Extract the (x, y) coordinate from the center of the cell holding the provided text.  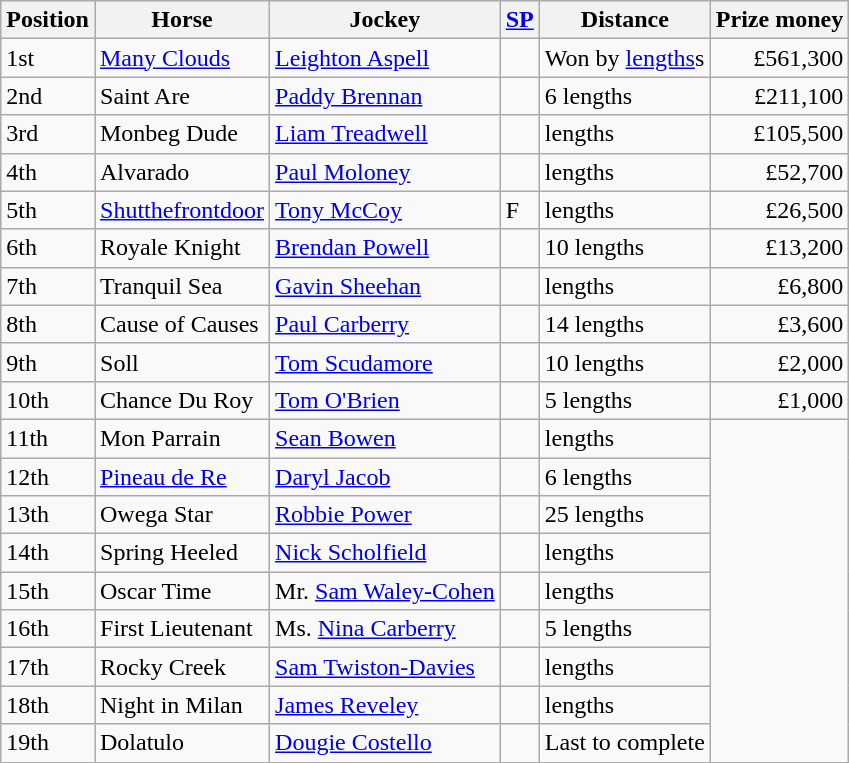
1st (48, 58)
Won by lengthss (624, 58)
£6,800 (779, 286)
Jockey (386, 20)
8th (48, 324)
Spring Heeled (182, 553)
10th (48, 400)
4th (48, 172)
6th (48, 248)
Paddy Brennan (386, 96)
Horse (182, 20)
7th (48, 286)
13th (48, 515)
Sam Twiston-Davies (386, 667)
Dolatulo (182, 743)
16th (48, 629)
Royale Knight (182, 248)
James Reveley (386, 705)
Gavin Sheehan (386, 286)
Oscar Time (182, 591)
£211,100 (779, 96)
Alvarado (182, 172)
Tranquil Sea (182, 286)
Last to complete (624, 743)
19th (48, 743)
Daryl Jacob (386, 477)
Many Clouds (182, 58)
Nick Scholfield (386, 553)
25 lengths (624, 515)
Paul Carberry (386, 324)
Dougie Costello (386, 743)
F (520, 210)
£52,700 (779, 172)
14th (48, 553)
Rocky Creek (182, 667)
£3,600 (779, 324)
£105,500 (779, 134)
Sean Bowen (386, 438)
Saint Are (182, 96)
Shutthefrontdoor (182, 210)
5th (48, 210)
15th (48, 591)
Pineau de Re (182, 477)
SP (520, 20)
18th (48, 705)
£1,000 (779, 400)
£13,200 (779, 248)
Liam Treadwell (386, 134)
Owega Star (182, 515)
Ms. Nina Carberry (386, 629)
Robbie Power (386, 515)
£26,500 (779, 210)
Monbeg Dude (182, 134)
11th (48, 438)
Mon Parrain (182, 438)
£2,000 (779, 362)
First Lieutenant (182, 629)
Distance (624, 20)
Tony McCoy (386, 210)
Position (48, 20)
9th (48, 362)
Tom O'Brien (386, 400)
Mr. Sam Waley-Cohen (386, 591)
Paul Moloney (386, 172)
Night in Milan (182, 705)
£561,300 (779, 58)
Prize money (779, 20)
Leighton Aspell (386, 58)
14 lengths (624, 324)
Brendan Powell (386, 248)
Soll (182, 362)
Cause of Causes (182, 324)
2nd (48, 96)
Tom Scudamore (386, 362)
3rd (48, 134)
Chance Du Roy (182, 400)
17th (48, 667)
12th (48, 477)
